Search for the cell housing the specified text and yield its (x, y) center coordinate. 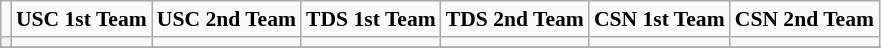
USC 2nd Team (226, 19)
CSN 1st Team (660, 19)
CSN 2nd Team (804, 19)
TDS 2nd Team (515, 19)
TDS 1st Team (371, 19)
USC 1st Team (82, 19)
